Identify which cell holds the provided text, then report its [x, y] central coordinate. 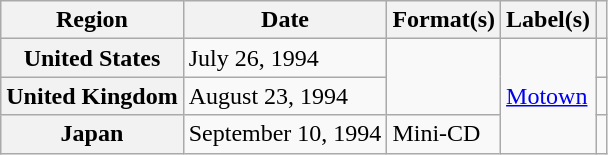
Japan [92, 134]
Format(s) [444, 20]
Label(s) [548, 20]
Mini-CD [444, 134]
August 23, 1994 [285, 96]
September 10, 1994 [285, 134]
United Kingdom [92, 96]
United States [92, 58]
Date [285, 20]
July 26, 1994 [285, 58]
Motown [548, 96]
Region [92, 20]
